Scan for the cell matching the given text and deliver its (x, y) coordinate at center. 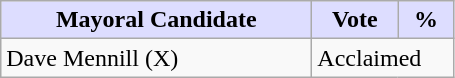
% (426, 20)
Dave Mennill (X) (156, 58)
Vote (355, 20)
Mayoral Candidate (156, 20)
Acclaimed (383, 58)
